Pinpoint the cell where the given text exists, returning its (X, Y) midpoint coordinate. 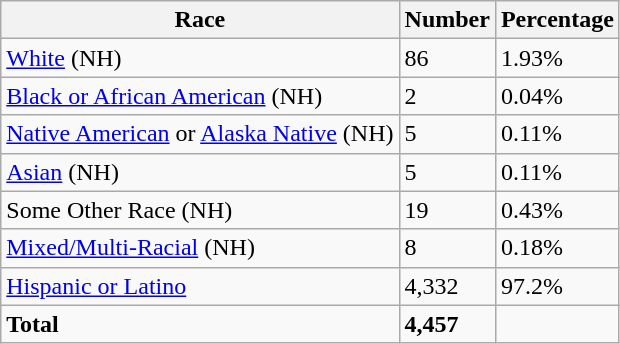
0.04% (557, 96)
Total (200, 324)
Percentage (557, 20)
4,457 (447, 324)
Asian (NH) (200, 172)
0.18% (557, 248)
Hispanic or Latino (200, 286)
19 (447, 210)
4,332 (447, 286)
86 (447, 58)
White (NH) (200, 58)
8 (447, 248)
Some Other Race (NH) (200, 210)
Race (200, 20)
97.2% (557, 286)
Black or African American (NH) (200, 96)
1.93% (557, 58)
Number (447, 20)
Mixed/Multi-Racial (NH) (200, 248)
Native American or Alaska Native (NH) (200, 134)
2 (447, 96)
0.43% (557, 210)
